Return [x, y] of the center of cell containing provided text 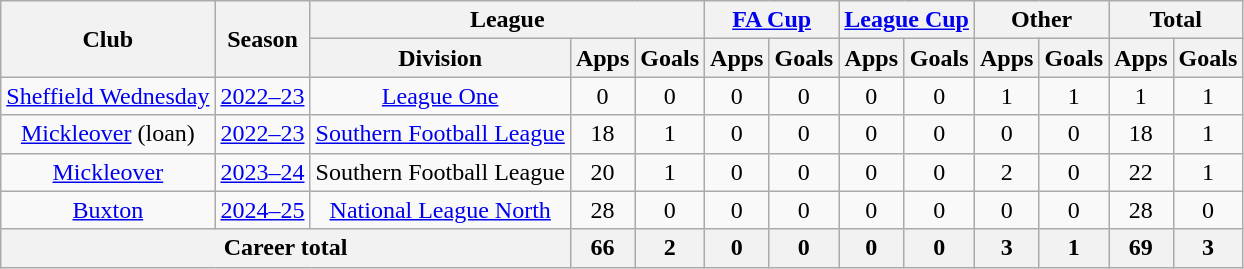
69 [1141, 248]
22 [1141, 172]
Other [1041, 20]
FA Cup [772, 20]
Total [1176, 20]
League [508, 20]
Sheffield Wednesday [108, 96]
66 [602, 248]
League Cup [907, 20]
League One [440, 96]
20 [602, 172]
2024–25 [262, 210]
National League North [440, 210]
Mickleover [108, 172]
Career total [286, 248]
Buxton [108, 210]
Club [108, 39]
Division [440, 58]
Season [262, 39]
2023–24 [262, 172]
Mickleover (loan) [108, 134]
